Locate the cell with the specified text and output its (x, y) center coordinate. 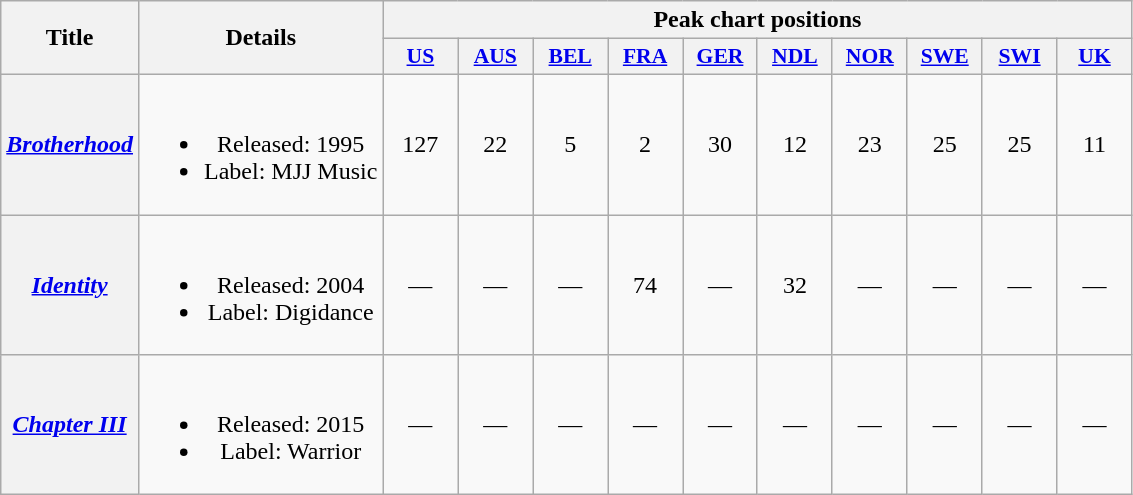
2 (646, 144)
127 (420, 144)
11 (1094, 144)
GER (720, 57)
BEL (570, 57)
23 (870, 144)
Identity (70, 284)
Released: 2004Label: Digidance (261, 284)
74 (646, 284)
US (420, 57)
30 (720, 144)
Brotherhood (70, 144)
5 (570, 144)
Details (261, 38)
UK (1094, 57)
NOR (870, 57)
SWE (944, 57)
SWI (1020, 57)
Title (70, 38)
AUS (496, 57)
Chapter III (70, 425)
NDL (794, 57)
12 (794, 144)
22 (496, 144)
Released: 1995Label: MJJ Music (261, 144)
Released: 2015Label: Warrior (261, 425)
FRA (646, 57)
Peak chart positions (758, 20)
32 (794, 284)
